Detect which cell encompasses the target text, then output its (X, Y) center coordinate. 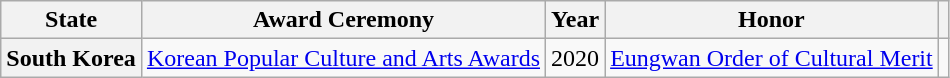
Korean Popular Culture and Arts Awards (343, 58)
Honor (772, 20)
South Korea (72, 58)
Eungwan Order of Cultural Merit (772, 58)
State (72, 20)
Year (576, 20)
Award Ceremony (343, 20)
2020 (576, 58)
